Return [x, y] of the center of cell containing provided text 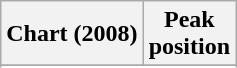
Peakposition [189, 34]
Chart (2008) [72, 34]
